Search for the cell housing the specified text and yield its (x, y) center coordinate. 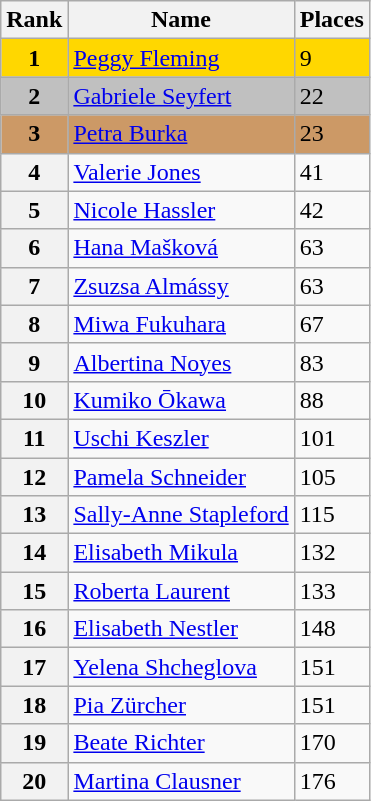
42 (332, 210)
Albertina Noyes (181, 362)
170 (332, 743)
18 (34, 705)
12 (34, 477)
176 (332, 781)
8 (34, 324)
Pamela Schneider (181, 477)
6 (34, 248)
5 (34, 210)
4 (34, 172)
Elisabeth Nestler (181, 629)
Roberta Laurent (181, 591)
7 (34, 286)
14 (34, 553)
22 (332, 96)
41 (332, 172)
Peggy Fleming (181, 58)
Miwa Fukuhara (181, 324)
105 (332, 477)
Elisabeth Mikula (181, 553)
3 (34, 134)
Name (181, 20)
115 (332, 515)
17 (34, 667)
Zsuzsa Almássy (181, 286)
Beate Richter (181, 743)
Nicole Hassler (181, 210)
148 (332, 629)
Valerie Jones (181, 172)
101 (332, 438)
Pia Zürcher (181, 705)
133 (332, 591)
Yelena Shcheglova (181, 667)
Martina Clausner (181, 781)
23 (332, 134)
Hana Mašková (181, 248)
Petra Burka (181, 134)
16 (34, 629)
83 (332, 362)
Sally-Anne Stapleford (181, 515)
11 (34, 438)
132 (332, 553)
1 (34, 58)
13 (34, 515)
Gabriele Seyfert (181, 96)
88 (332, 400)
15 (34, 591)
2 (34, 96)
10 (34, 400)
20 (34, 781)
Kumiko Ōkawa (181, 400)
Uschi Keszler (181, 438)
19 (34, 743)
Rank (34, 20)
Places (332, 20)
67 (332, 324)
